Extract the [X, Y] coordinate from the center of the cell holding the provided text.  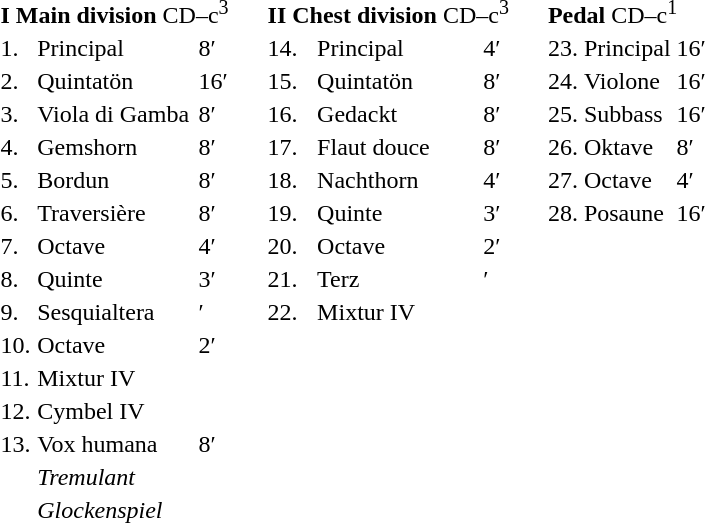
Traversière [115, 213]
28. [562, 213]
16. [290, 114]
22. [290, 312]
16′ [214, 81]
Gemshorn [115, 147]
27. [562, 180]
Nachthorn [398, 180]
Bordun [115, 180]
Terz [398, 279]
Viola di Gamba [115, 114]
26. [562, 147]
Violone [627, 81]
Sesquialtera [115, 312]
15. [290, 81]
Gedackt [398, 114]
18. [290, 180]
14. [290, 48]
17. [290, 147]
Flaut douce [398, 147]
24. [562, 81]
23. [562, 48]
Vox humana [115, 444]
21. [290, 279]
20. [290, 246]
Cymbel IV [115, 411]
25. [562, 114]
19. [290, 213]
Subbass [627, 114]
Oktave [627, 147]
Tremulant [115, 477]
Posaune [627, 213]
